For the text-containing cell, return its midpoint in [x, y] coordinate format. 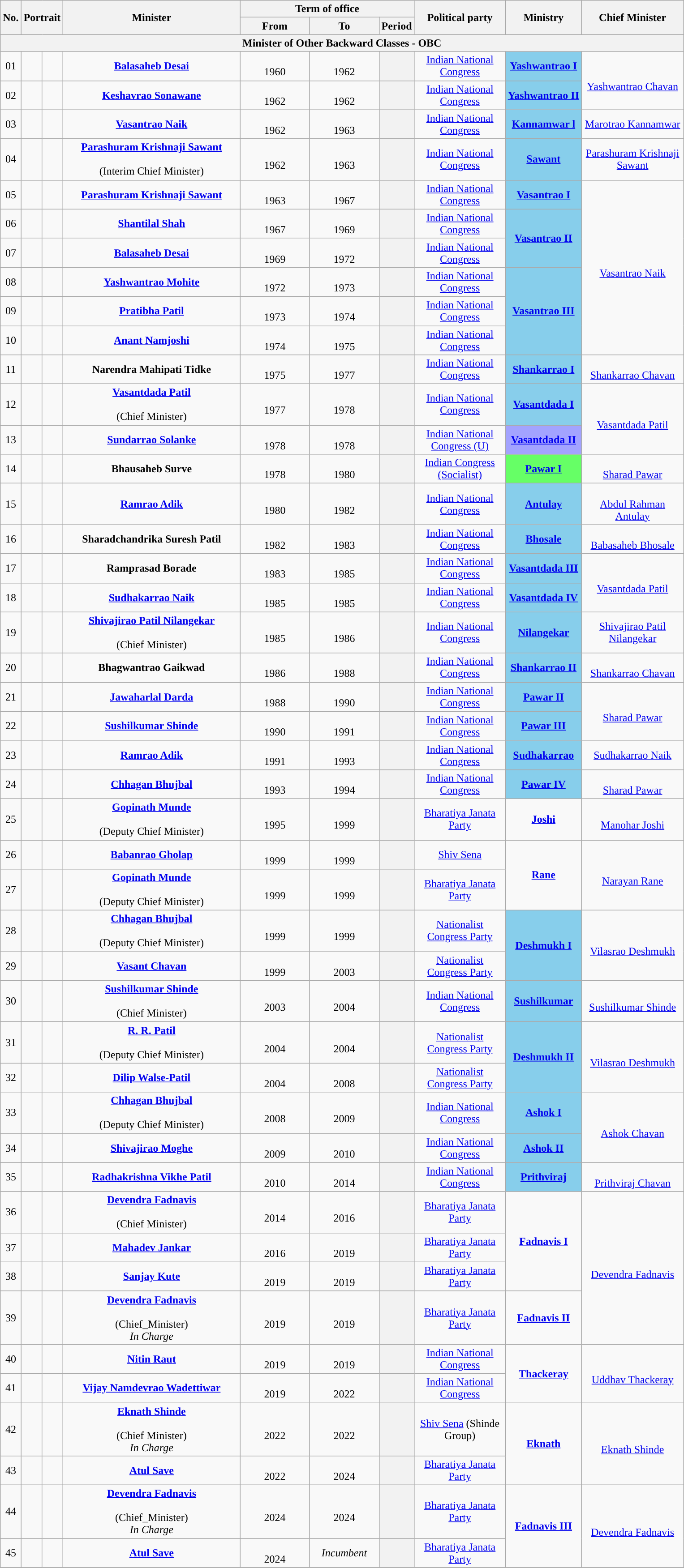
04 [11, 159]
Shiv Sena (Shinde Group) [460, 1430]
1995 [275, 819]
30 [11, 1001]
14 [11, 469]
Incumbent [344, 1553]
Term of office [327, 9]
Shankarrao I [543, 370]
Ashok Chavan [632, 1127]
Shivajirao Moghe [151, 1148]
Antulay [543, 504]
Prithviraj Chavan [632, 1177]
01 [11, 66]
Fadnavis III [543, 1526]
26 [11, 854]
21 [11, 696]
Eknath Shinde (Chief Minister)In Charge [151, 1430]
43 [11, 1471]
Anant Namjoshi [151, 340]
Minister of Other Backward Classes - OBC [342, 43]
Yashwantrao II [543, 95]
Narayan Rane [632, 875]
Narendra Mahipati Tidke [151, 370]
06 [11, 224]
No. [11, 17]
Sundarrao Solanke [151, 440]
Indian Congress (Socialist) [460, 469]
Jawaharlal Darda [151, 696]
Chhagan Bhujbal [151, 784]
44 [11, 1512]
Marotrao Kannamwar [632, 124]
Keshavrao Sonawane [151, 95]
Vasantdada I [543, 405]
Vasantrao III [543, 311]
22 [11, 726]
Bhagwantrao Gaikwad [151, 668]
Sharadchandrika Suresh Patil [151, 539]
Dilip Walse-Patil [151, 1078]
33 [11, 1113]
05 [11, 194]
Pratibha Patil [151, 311]
Vasantdada IV [543, 597]
From [275, 26]
Fadnavis I [543, 1241]
Abdul Rahman Antulay [632, 504]
Ramprasad Borade [151, 568]
Bhausaheb Surve [151, 469]
Babasaheb Bhosale [632, 539]
Indian National Congress (U) [460, 440]
37 [11, 1247]
18 [11, 597]
40 [11, 1359]
Devendra Fadnavis (Chief Minister) [151, 1212]
Shivajirao Patil Nilangekar [632, 632]
34 [11, 1148]
41 [11, 1388]
Yashwantrao I [543, 66]
Ashok II [543, 1148]
17 [11, 568]
Minister [151, 17]
31 [11, 1042]
Pawar I [543, 469]
Sanjay Kute [151, 1277]
Joshi [543, 819]
Rane [543, 875]
Uddhav Thackeray [632, 1373]
Nilangekar [543, 632]
15 [11, 504]
Vasantdada III [543, 568]
Kannamwar l [543, 124]
Vasantdada II [543, 440]
Vasantrao II [543, 238]
19 [11, 632]
Ashok I [543, 1113]
08 [11, 282]
32 [11, 1078]
Thackeray [543, 1373]
Vasant Chavan [151, 966]
12 [11, 405]
Shantilal Shah [151, 224]
Mahadev Jankar [151, 1247]
39 [11, 1318]
09 [11, 311]
Radhakrishna Vikhe Patil [151, 1177]
Chief Minister [632, 17]
Sawant [543, 159]
Eknath Shinde [632, 1444]
23 [11, 755]
28 [11, 931]
02 [11, 95]
Deshmukh II [543, 1057]
13 [11, 440]
R. R. Patil (Deputy Chief Minister) [151, 1042]
42 [11, 1430]
16 [11, 539]
03 [11, 124]
Vasantdada Patil (Chief Minister) [151, 405]
Bhosale [543, 539]
Parashuram Krishnaji Sawant (Interim Chief Minister) [151, 159]
Shiv Sena [460, 854]
Pawar IV [543, 784]
Pawar II [543, 696]
07 [11, 252]
24 [11, 784]
27 [11, 890]
Babanrao Gholap [151, 854]
20 [11, 668]
38 [11, 1277]
Yashwantrao Chavan [632, 81]
Political party [460, 17]
Deshmukh I [543, 945]
Sushilkumar [543, 1001]
Period [397, 26]
Sudhakarrao [543, 755]
10 [11, 340]
Eknath [543, 1444]
Nitin Raut [151, 1359]
Vasantrao I [543, 194]
45 [11, 1553]
25 [11, 819]
1960 [275, 66]
To [344, 26]
Vijay Namdevrao Wadettiwar [151, 1388]
Fadnavis II [543, 1318]
Shivajirao Patil Nilangekar (Chief Minister) [151, 632]
11 [11, 370]
Pawar III [543, 726]
Shankarrao II [543, 668]
Yashwantrao Mohite [151, 282]
1994 [344, 784]
Sushilkumar Shinde (Chief Minister) [151, 1001]
36 [11, 1212]
35 [11, 1177]
Portrait [42, 17]
Ministry [543, 17]
29 [11, 966]
Prithviraj [543, 1177]
Manohar Joshi [632, 819]
